Locate the cell with the specified text and output its [X, Y] center coordinate. 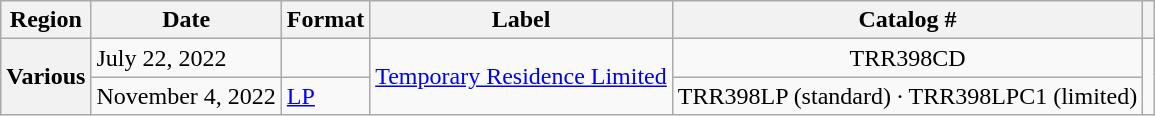
LP [325, 96]
TRR398LP (standard) · TRR398LPC1 (limited) [907, 96]
Temporary Residence Limited [522, 77]
TRR398CD [907, 58]
Date [186, 20]
Format [325, 20]
Catalog # [907, 20]
Label [522, 20]
July 22, 2022 [186, 58]
Region [46, 20]
November 4, 2022 [186, 96]
Various [46, 77]
